Extract the [X, Y] coordinate from the center of the cell holding the provided text.  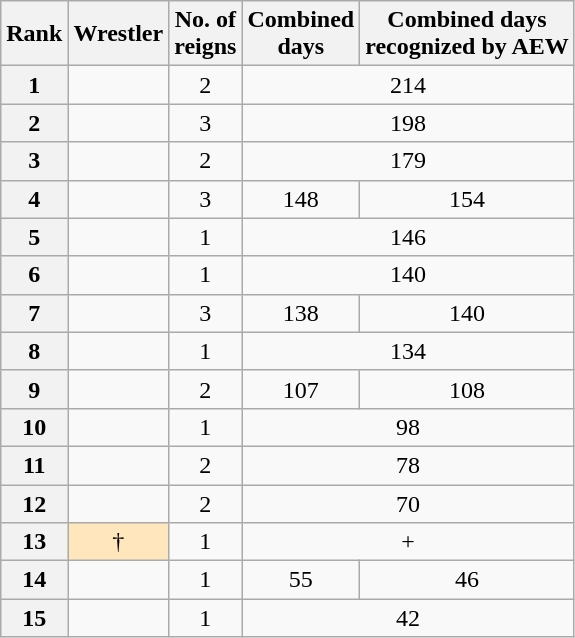
Rank [34, 34]
10 [34, 427]
15 [34, 618]
4 [34, 199]
42 [408, 618]
98 [408, 427]
179 [408, 161]
70 [408, 503]
12 [34, 503]
46 [468, 580]
6 [34, 275]
78 [408, 465]
13 [34, 542]
154 [468, 199]
Wrestler [118, 34]
214 [408, 85]
9 [34, 389]
55 [301, 580]
Combineddays [301, 34]
198 [408, 123]
+ [408, 542]
138 [301, 313]
8 [34, 351]
† [118, 542]
107 [301, 389]
146 [408, 237]
7 [34, 313]
108 [468, 389]
5 [34, 237]
14 [34, 580]
134 [408, 351]
148 [301, 199]
11 [34, 465]
No. ofreigns [206, 34]
Combined daysrecognized by AEW [468, 34]
